Find where the given text appears and provide that cell's center as (x, y) coordinate. 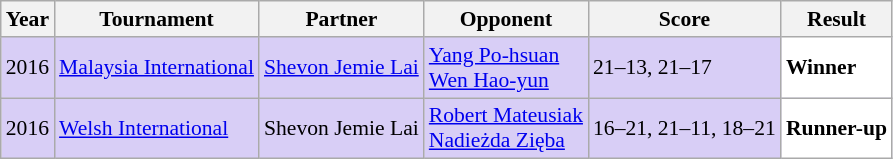
Result (836, 19)
Tournament (156, 19)
Score (684, 19)
Runner-up (836, 128)
Winner (836, 68)
Year (28, 19)
21–13, 21–17 (684, 68)
Partner (342, 19)
Robert Mateusiak Nadieżda Zięba (506, 128)
Opponent (506, 19)
Malaysia International (156, 68)
Welsh International (156, 128)
Yang Po-hsuan Wen Hao-yun (506, 68)
16–21, 21–11, 18–21 (684, 128)
